Provide the (x, y) coordinate of the cell's center where the given text is located.  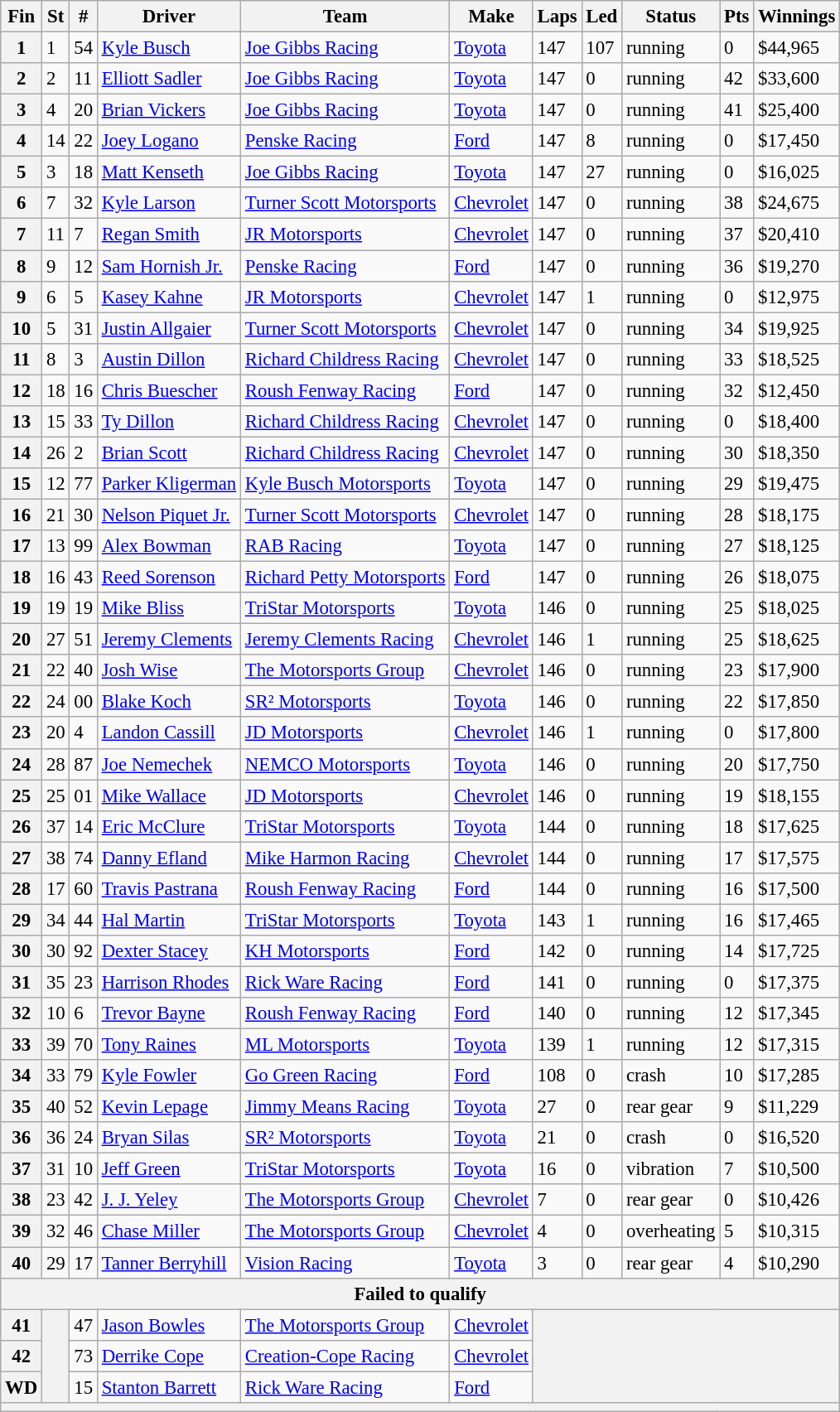
$17,725 (797, 951)
140 (557, 1013)
70 (83, 1045)
Creation-Cope Racing (345, 1356)
$17,315 (797, 1045)
Justin Allgaier (169, 328)
Fin (22, 17)
Driver (169, 17)
107 (601, 48)
ML Motorsports (345, 1045)
77 (83, 484)
Elliott Sadler (169, 79)
Richard Petty Motorsports (345, 578)
$16,520 (797, 1138)
$17,345 (797, 1013)
Chris Buescher (169, 390)
Status (671, 17)
Winnings (797, 17)
Danny Efland (169, 858)
Josh Wise (169, 670)
$10,426 (797, 1201)
52 (83, 1107)
Brian Scott (169, 452)
$11,229 (797, 1107)
$18,025 (797, 608)
Led (601, 17)
Kyle Busch (169, 48)
$10,500 (797, 1169)
Landon Cassill (169, 733)
01 (83, 795)
Eric McClure (169, 826)
$17,375 (797, 982)
$17,500 (797, 889)
Stanton Barrett (169, 1387)
Failed to qualify (421, 1294)
$18,175 (797, 515)
142 (557, 951)
Austin Dillon (169, 359)
Jason Bowles (169, 1325)
St (56, 17)
$18,350 (797, 452)
Regan Smith (169, 235)
Bryan Silas (169, 1138)
overheating (671, 1231)
Hal Martin (169, 920)
NEMCO Motorsports (345, 764)
74 (83, 858)
Blake Koch (169, 702)
44 (83, 920)
Jeremy Clements Racing (345, 640)
$18,075 (797, 578)
$20,410 (797, 235)
46 (83, 1231)
$12,450 (797, 390)
Mike Wallace (169, 795)
Make (491, 17)
$17,800 (797, 733)
Reed Sorenson (169, 578)
$17,625 (797, 826)
73 (83, 1356)
$19,925 (797, 328)
$33,600 (797, 79)
Tanner Berryhill (169, 1263)
$10,290 (797, 1263)
Ty Dillon (169, 422)
139 (557, 1045)
Jimmy Means Racing (345, 1107)
$18,625 (797, 640)
$17,465 (797, 920)
60 (83, 889)
Kyle Larson (169, 203)
Team (345, 17)
$19,475 (797, 484)
Harrison Rhodes (169, 982)
Chase Miller (169, 1231)
$25,400 (797, 110)
79 (83, 1076)
$18,155 (797, 795)
Trevor Bayne (169, 1013)
Kasey Kahne (169, 297)
$19,270 (797, 266)
vibration (671, 1169)
Tony Raines (169, 1045)
Jeremy Clements (169, 640)
$17,850 (797, 702)
$18,400 (797, 422)
Nelson Piquet Jr. (169, 515)
$17,450 (797, 141)
J. J. Yeley (169, 1201)
108 (557, 1076)
Joey Logano (169, 141)
$18,525 (797, 359)
Derrike Cope (169, 1356)
51 (83, 640)
$17,575 (797, 858)
Parker Kligerman (169, 484)
$44,965 (797, 48)
Kevin Lepage (169, 1107)
Mike Bliss (169, 608)
Pts (737, 17)
$18,125 (797, 546)
KH Motorsports (345, 951)
$17,750 (797, 764)
Kyle Busch Motorsports (345, 484)
99 (83, 546)
54 (83, 48)
Matt Kenseth (169, 172)
Vision Racing (345, 1263)
Laps (557, 17)
$12,975 (797, 297)
Jeff Green (169, 1169)
$17,900 (797, 670)
WD (22, 1387)
$17,285 (797, 1076)
Brian Vickers (169, 110)
Dexter Stacey (169, 951)
# (83, 17)
47 (83, 1325)
Mike Harmon Racing (345, 858)
43 (83, 578)
92 (83, 951)
87 (83, 764)
Sam Hornish Jr. (169, 266)
$24,675 (797, 203)
00 (83, 702)
Travis Pastrana (169, 889)
Joe Nemechek (169, 764)
Alex Bowman (169, 546)
141 (557, 982)
RAB Racing (345, 546)
$16,025 (797, 172)
$10,315 (797, 1231)
Go Green Racing (345, 1076)
143 (557, 920)
Kyle Fowler (169, 1076)
